Output the (x, y) coordinate of the center of the cell containing the given text.  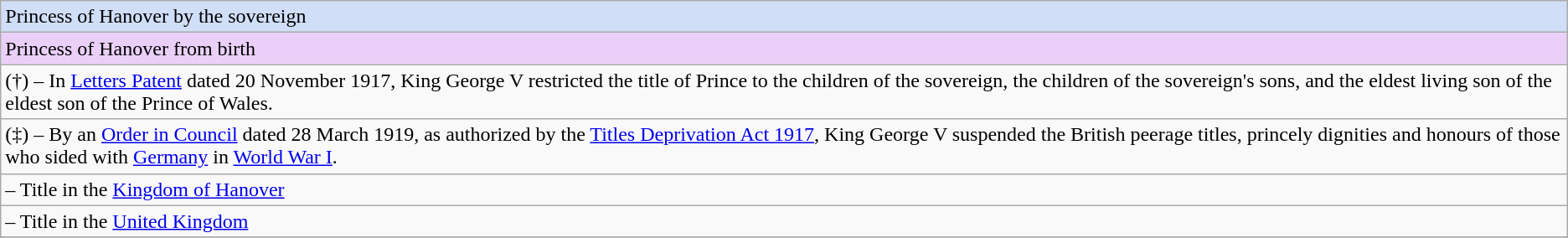
– Title in the United Kingdom (784, 221)
– Title in the Kingdom of Hanover (784, 189)
Princess of Hanover from birth (784, 49)
Princess of Hanover by the sovereign (784, 17)
